Pinpoint the cell where the given text exists, returning its (X, Y) midpoint coordinate. 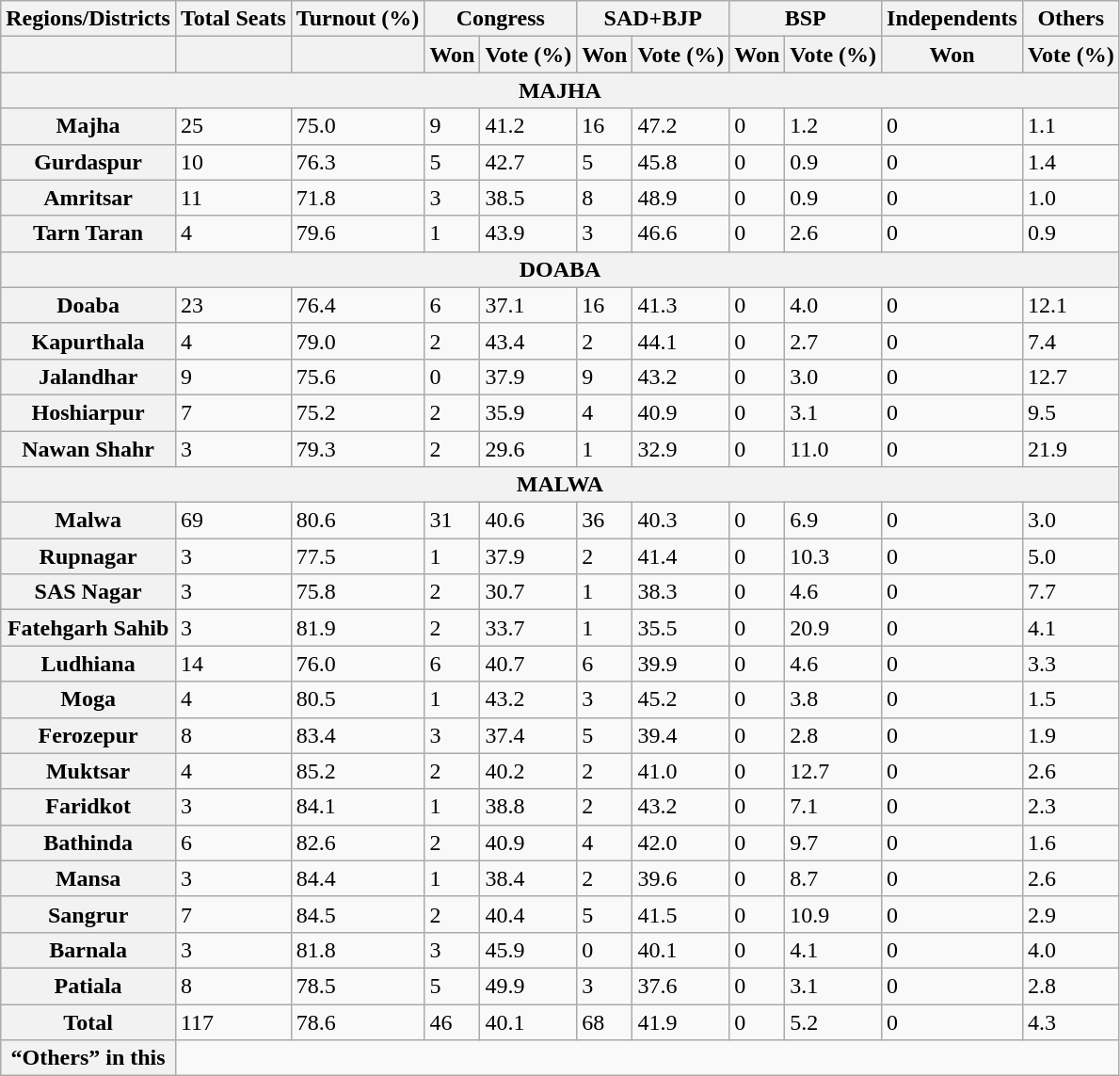
79.6 (358, 233)
42.0 (681, 843)
48.9 (681, 198)
Turnout (%) (358, 19)
46.6 (681, 233)
49.9 (529, 986)
41.5 (681, 914)
38.4 (529, 878)
14 (233, 664)
81.9 (358, 628)
11 (233, 198)
76.3 (358, 162)
83.4 (358, 735)
37.6 (681, 986)
40.2 (529, 771)
20.9 (834, 628)
Faridkot (88, 807)
6.9 (834, 521)
77.5 (358, 556)
1.0 (1071, 198)
Tarn Taran (88, 233)
40.7 (529, 664)
82.6 (358, 843)
40.6 (529, 521)
2.7 (834, 341)
44.1 (681, 341)
35.9 (529, 412)
SAS Nagar (88, 592)
21.9 (1071, 449)
Moga (88, 699)
Others (1071, 19)
45.2 (681, 699)
1.9 (1071, 735)
38.5 (529, 198)
40.3 (681, 521)
2.9 (1071, 914)
10 (233, 162)
32.9 (681, 449)
75.0 (358, 126)
81.8 (358, 950)
Rupnagar (88, 556)
10.9 (834, 914)
MAJHA (560, 90)
75.8 (358, 592)
41.3 (681, 305)
Gurdaspur (88, 162)
Total Seats (233, 19)
Mansa (88, 878)
38.3 (681, 592)
5.2 (834, 1021)
3.3 (1071, 664)
39.4 (681, 735)
Independents (952, 19)
DOABA (560, 269)
76.0 (358, 664)
Congress (501, 19)
8.7 (834, 878)
Nawan Shahr (88, 449)
68 (604, 1021)
40.4 (529, 914)
71.8 (358, 198)
41.9 (681, 1021)
Doaba (88, 305)
Barnala (88, 950)
9.5 (1071, 412)
41.4 (681, 556)
1.5 (1071, 699)
Ludhiana (88, 664)
31 (452, 521)
Total (88, 1021)
35.5 (681, 628)
Sangrur (88, 914)
11.0 (834, 449)
1.4 (1071, 162)
5.0 (1071, 556)
Amritsar (88, 198)
3.8 (834, 699)
25 (233, 126)
42.7 (529, 162)
43.4 (529, 341)
MALWA (560, 485)
45.9 (529, 950)
Majha (88, 126)
41.2 (529, 126)
84.1 (358, 807)
7.7 (1071, 592)
84.5 (358, 914)
39.9 (681, 664)
117 (233, 1021)
12.1 (1071, 305)
1.1 (1071, 126)
69 (233, 521)
23 (233, 305)
75.6 (358, 377)
78.5 (358, 986)
Muktsar (88, 771)
39.6 (681, 878)
36 (604, 521)
BSP (806, 19)
30.7 (529, 592)
SAD+BJP (653, 19)
78.6 (358, 1021)
85.2 (358, 771)
Patiala (88, 986)
37.4 (529, 735)
29.6 (529, 449)
43.9 (529, 233)
Ferozepur (88, 735)
1.2 (834, 126)
7.4 (1071, 341)
76.4 (358, 305)
7.1 (834, 807)
2.3 (1071, 807)
38.8 (529, 807)
Kapurthala (88, 341)
10.3 (834, 556)
1.6 (1071, 843)
4.3 (1071, 1021)
“Others” in this (88, 1058)
Jalandhar (88, 377)
41.0 (681, 771)
Hoshiarpur (88, 412)
Malwa (88, 521)
37.1 (529, 305)
33.7 (529, 628)
84.4 (358, 878)
75.2 (358, 412)
9.7 (834, 843)
46 (452, 1021)
Regions/Districts (88, 19)
80.5 (358, 699)
80.6 (358, 521)
47.2 (681, 126)
79.0 (358, 341)
45.8 (681, 162)
Bathinda (88, 843)
Fatehgarh Sahib (88, 628)
79.3 (358, 449)
